Search for the cell housing the specified text and yield its [X, Y] center coordinate. 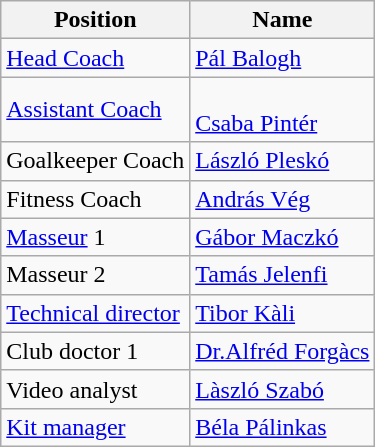
Csaba Pintér [282, 110]
Masseur 2 [96, 275]
Club doctor 1 [96, 351]
László Pleskó [282, 161]
Fitness Coach [96, 199]
Dr.Alfréd Forgàcs [282, 351]
Goalkeeper Coach [96, 161]
Làszló Szabó [282, 389]
Technical director [96, 313]
Béla Pálinkas [282, 427]
Tamás Jelenfi [282, 275]
Pál Balogh [282, 58]
Name [282, 20]
Tibor Kàli [282, 313]
Gábor Maczkó [282, 237]
András Vég [282, 199]
Masseur 1 [96, 237]
Video analyst [96, 389]
Assistant Coach [96, 110]
Kit manager [96, 427]
Head Coach [96, 58]
Position [96, 20]
